Search for the cell housing the specified text and yield its (x, y) center coordinate. 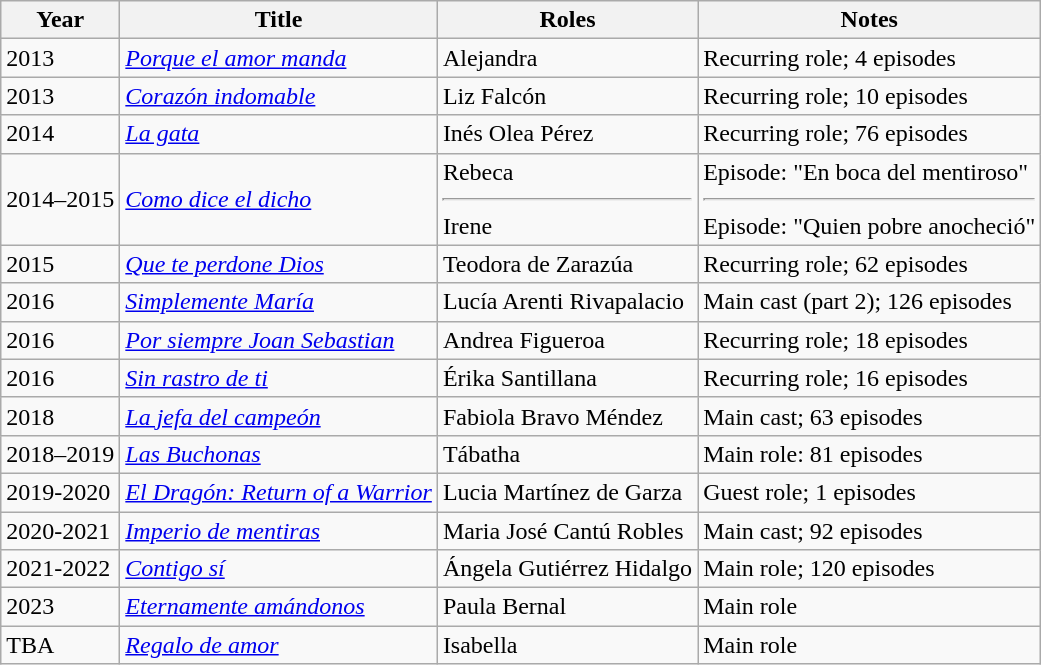
RebecaIrene (567, 199)
2019-2020 (60, 492)
Maria José Cantú Robles (567, 531)
Paula Bernal (567, 607)
Recurring role; 16 episodes (870, 378)
2023 (60, 607)
Liz Falcón (567, 96)
Year (60, 20)
Notes (870, 20)
Recurring role; 62 episodes (870, 264)
La gata (279, 134)
Lucía Arenti Rivapalacio (567, 302)
Guest role; 1 episodes (870, 492)
Inés Olea Pérez (567, 134)
Main cast (part 2); 126 episodes (870, 302)
2018–2019 (60, 454)
Las Buchonas (279, 454)
Main cast; 92 episodes (870, 531)
Roles (567, 20)
2015 (60, 264)
Sin rastro de ti (279, 378)
La jefa del campeón (279, 416)
Por siempre Joan Sebastian (279, 340)
Eternamente amándonos (279, 607)
Contigo sí (279, 569)
Isabella (567, 645)
2014 (60, 134)
Title (279, 20)
2018 (60, 416)
TBA (60, 645)
2014–2015 (60, 199)
Corazón indomable (279, 96)
Recurring role; 76 episodes (870, 134)
Main role; 120 episodes (870, 569)
Ángela Gutiérrez Hidalgo (567, 569)
Lucia Martínez de Garza (567, 492)
Imperio de mentiras (279, 531)
Alejandra (567, 58)
Main cast; 63 episodes (870, 416)
2020-2021 (60, 531)
Regalo de amor (279, 645)
Andrea Figueroa (567, 340)
Teodora de Zarazúa (567, 264)
Episode: "En boca del mentiroso"Episode: "Quien pobre anocheció" (870, 199)
Recurring role; 18 episodes (870, 340)
Simplemente María (279, 302)
2021-2022 (60, 569)
Main role: 81 episodes (870, 454)
Porque el amor manda (279, 58)
Recurring role; 4 episodes (870, 58)
Como dice el dicho (279, 199)
Érika Santillana (567, 378)
El Dragón: Return of a Warrior (279, 492)
Tábatha (567, 454)
Que te perdone Dios (279, 264)
Fabiola Bravo Méndez (567, 416)
Recurring role; 10 episodes (870, 96)
